Pinpoint the cell where the given text exists, returning its [X, Y] midpoint coordinate. 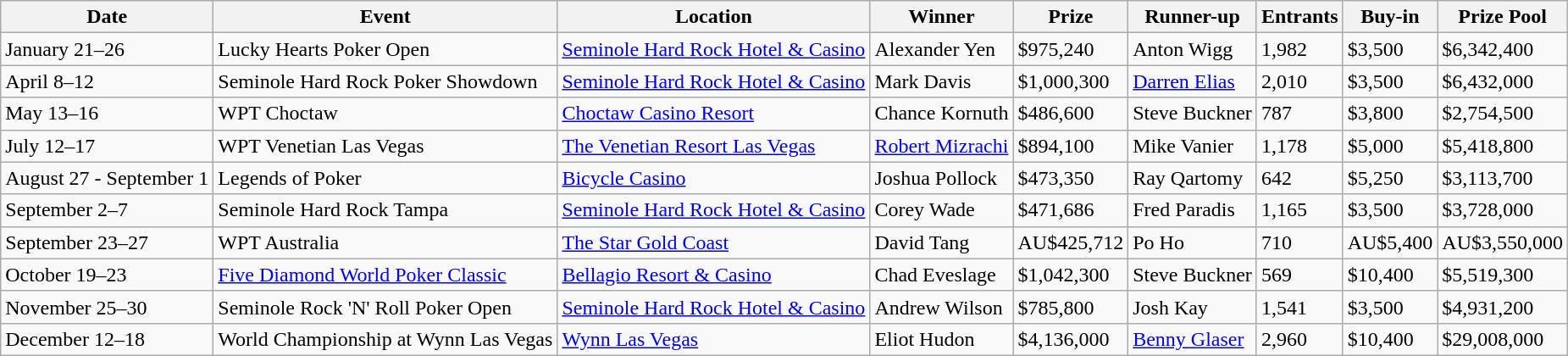
World Championship at Wynn Las Vegas [385, 339]
$5,519,300 [1503, 275]
Seminole Rock 'N' Roll Poker Open [385, 307]
$486,600 [1071, 114]
Joshua Pollock [942, 178]
Chad Eveslage [942, 275]
2,960 [1299, 339]
$1,000,300 [1071, 81]
Mike Vanier [1193, 146]
Location [713, 17]
Fred Paradis [1193, 210]
WPT Venetian Las Vegas [385, 146]
AU$3,550,000 [1503, 242]
1,541 [1299, 307]
$4,931,200 [1503, 307]
Ray Qartomy [1193, 178]
$975,240 [1071, 49]
Benny Glaser [1193, 339]
The Venetian Resort Las Vegas [713, 146]
1,178 [1299, 146]
Lucky Hearts Poker Open [385, 49]
May 13–16 [107, 114]
AU$425,712 [1071, 242]
Anton Wigg [1193, 49]
Five Diamond World Poker Classic [385, 275]
Entrants [1299, 17]
$894,100 [1071, 146]
Buy-in [1390, 17]
November 25–30 [107, 307]
Robert Mizrachi [942, 146]
Event [385, 17]
$29,008,000 [1503, 339]
1,165 [1299, 210]
Prize [1071, 17]
Runner-up [1193, 17]
Wynn Las Vegas [713, 339]
$785,800 [1071, 307]
WPT Australia [385, 242]
2,010 [1299, 81]
$6,432,000 [1503, 81]
Legends of Poker [385, 178]
Darren Elias [1193, 81]
April 8–12 [107, 81]
Seminole Hard Rock Poker Showdown [385, 81]
$3,728,000 [1503, 210]
September 23–27 [107, 242]
$5,000 [1390, 146]
WPT Choctaw [385, 114]
Winner [942, 17]
$3,800 [1390, 114]
$5,250 [1390, 178]
Corey Wade [942, 210]
January 21–26 [107, 49]
787 [1299, 114]
Choctaw Casino Resort [713, 114]
August 27 - September 1 [107, 178]
$1,042,300 [1071, 275]
710 [1299, 242]
Alexander Yen [942, 49]
$6,342,400 [1503, 49]
1,982 [1299, 49]
$471,686 [1071, 210]
Bellagio Resort & Casino [713, 275]
September 2–7 [107, 210]
Mark Davis [942, 81]
July 12–17 [107, 146]
$3,113,700 [1503, 178]
AU$5,400 [1390, 242]
Seminole Hard Rock Tampa [385, 210]
Prize Pool [1503, 17]
October 19–23 [107, 275]
Eliot Hudon [942, 339]
569 [1299, 275]
$473,350 [1071, 178]
The Star Gold Coast [713, 242]
642 [1299, 178]
$4,136,000 [1071, 339]
$5,418,800 [1503, 146]
Josh Kay [1193, 307]
Chance Kornuth [942, 114]
December 12–18 [107, 339]
Bicycle Casino [713, 178]
$2,754,500 [1503, 114]
Andrew Wilson [942, 307]
Po Ho [1193, 242]
David Tang [942, 242]
Date [107, 17]
